Capture the cell that displays the provided text and extract its [x, y] central coordinate. 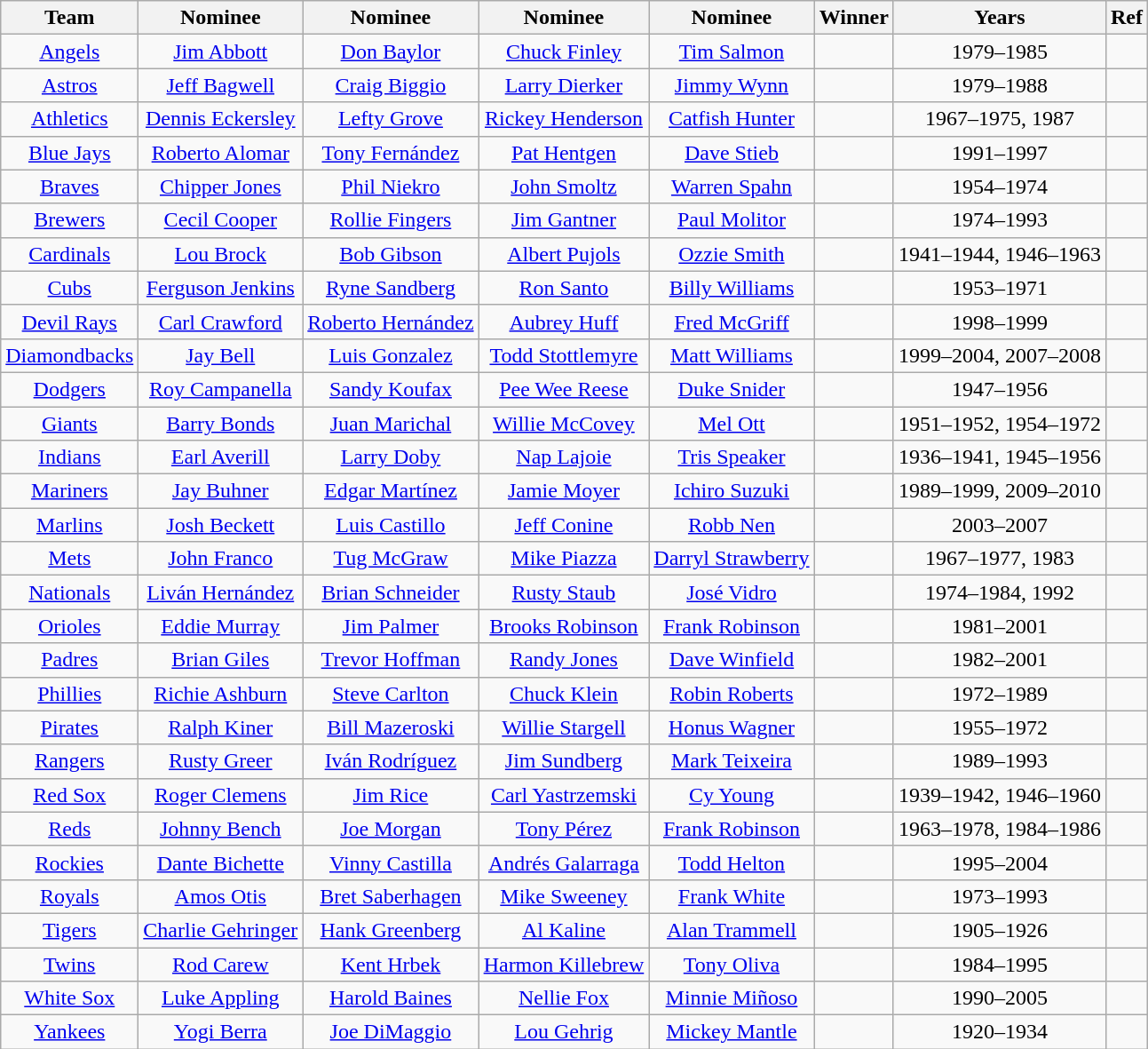
Bob Gibson [391, 254]
Ozzie Smith [732, 254]
Padres [69, 660]
Todd Helton [732, 862]
1939–1942, 1946–1960 [1000, 795]
Cubs [69, 288]
Paul Molitor [732, 220]
Don Baylor [391, 52]
1936–1941, 1945–1956 [1000, 457]
José Vidro [732, 592]
1974–1984, 1992 [1000, 592]
Iván Rodríguez [391, 761]
1989–1999, 2009–2010 [1000, 491]
1955–1972 [1000, 727]
Ryne Sandberg [391, 288]
Al Kaline [564, 930]
1920–1934 [1000, 1032]
Larry Dierker [564, 85]
Darryl Strawberry [732, 559]
Todd Stottlemyre [564, 355]
1947–1956 [1000, 389]
Ref [1126, 18]
1954–1974 [1000, 187]
1973–1993 [1000, 896]
Carl Crawford [220, 322]
1995–2004 [1000, 862]
Liván Hernández [220, 592]
1982–2001 [1000, 660]
Roger Clemens [220, 795]
Dave Stieb [732, 153]
Chuck Finley [564, 52]
Pat Hentgen [564, 153]
1963–1978, 1984–1986 [1000, 829]
Phillies [69, 694]
1979–1988 [1000, 85]
Earl Averill [220, 457]
Mets [69, 559]
Jim Abbott [220, 52]
Bill Mazeroski [391, 727]
2003–2007 [1000, 525]
1990–2005 [1000, 998]
Ron Santo [564, 288]
Roberto Hernández [391, 322]
Roberto Alomar [220, 153]
Marlins [69, 525]
Matt Williams [732, 355]
Steve Carlton [391, 694]
Lefty Grove [391, 119]
Sandy Koufax [391, 389]
John Smoltz [564, 187]
1972–1989 [1000, 694]
1991–1997 [1000, 153]
Minnie Miñoso [732, 998]
Harmon Killebrew [564, 964]
Cy Young [732, 795]
Mark Teixeira [732, 761]
1979–1985 [1000, 52]
Duke Snider [732, 389]
Hank Greenberg [391, 930]
Larry Doby [391, 457]
Joe Morgan [391, 829]
Willie Stargell [564, 727]
Team [69, 18]
Brooks Robinson [564, 626]
1967–1977, 1983 [1000, 559]
Lou Brock [220, 254]
Mariners [69, 491]
Randy Jones [564, 660]
Amos Otis [220, 896]
Jim Sundberg [564, 761]
Cardinals [69, 254]
Chuck Klein [564, 694]
Billy Williams [732, 288]
Astros [69, 85]
Jeff Conine [564, 525]
Barry Bonds [220, 424]
Richie Ashburn [220, 694]
Rusty Staub [564, 592]
Fred McGriff [732, 322]
Yogi Berra [220, 1032]
Alan Trammell [732, 930]
1999–2004, 2007–2008 [1000, 355]
Winner [854, 18]
1998–1999 [1000, 322]
White Sox [69, 998]
Athletics [69, 119]
1974–1993 [1000, 220]
Pirates [69, 727]
Angels [69, 52]
Edgar Martínez [391, 491]
Harold Baines [391, 998]
Joe DiMaggio [391, 1032]
Red Sox [69, 795]
Charlie Gehringer [220, 930]
Rickey Henderson [564, 119]
Chipper Jones [220, 187]
Brian Giles [220, 660]
Dodgers [69, 389]
Kent Hrbek [391, 964]
Jeff Bagwell [220, 85]
Bret Saberhagen [391, 896]
Tigers [69, 930]
Trevor Hoffman [391, 660]
Jim Palmer [391, 626]
Reds [69, 829]
Mel Ott [732, 424]
Brewers [69, 220]
Tris Speaker [732, 457]
Orioles [69, 626]
Blue Jays [69, 153]
Pee Wee Reese [564, 389]
Jim Rice [391, 795]
Roy Campanella [220, 389]
Luke Appling [220, 998]
Warren Spahn [732, 187]
Giants [69, 424]
Ichiro Suzuki [732, 491]
Luis Gonzalez [391, 355]
1984–1995 [1000, 964]
Andrés Galarraga [564, 862]
Dave Winfield [732, 660]
1951–1952, 1954–1972 [1000, 424]
Cecil Cooper [220, 220]
Years [1000, 18]
Catfish Hunter [732, 119]
Rusty Greer [220, 761]
1967–1975, 1987 [1000, 119]
Ralph Kiner [220, 727]
1941–1944, 1946–1963 [1000, 254]
Willie McCovey [564, 424]
1981–2001 [1000, 626]
Nationals [69, 592]
Dante Bichette [220, 862]
Tony Pérez [564, 829]
Aubrey Huff [564, 322]
Ferguson Jenkins [220, 288]
Eddie Murray [220, 626]
1989–1993 [1000, 761]
Rod Carew [220, 964]
1905–1926 [1000, 930]
Twins [69, 964]
Braves [69, 187]
Devil Rays [69, 322]
Juan Marichal [391, 424]
Jimmy Wynn [732, 85]
Nap Lajoie [564, 457]
Rollie Fingers [391, 220]
Yankees [69, 1032]
Rockies [69, 862]
Royals [69, 896]
Johnny Bench [220, 829]
Josh Beckett [220, 525]
Jamie Moyer [564, 491]
Mike Sweeney [564, 896]
Tug McGraw [391, 559]
Dennis Eckersley [220, 119]
Rangers [69, 761]
Robin Roberts [732, 694]
1953–1971 [1000, 288]
Tim Salmon [732, 52]
Craig Biggio [391, 85]
Robb Nen [732, 525]
Frank White [732, 896]
Diamondbacks [69, 355]
Nellie Fox [564, 998]
Lou Gehrig [564, 1032]
Phil Niekro [391, 187]
Albert Pujols [564, 254]
Vinny Castilla [391, 862]
Honus Wagner [732, 727]
Carl Yastrzemski [564, 795]
John Franco [220, 559]
Jay Buhner [220, 491]
Tony Oliva [732, 964]
Jay Bell [220, 355]
Brian Schneider [391, 592]
Mickey Mantle [732, 1032]
Jim Gantner [564, 220]
Luis Castillo [391, 525]
Mike Piazza [564, 559]
Tony Fernández [391, 153]
Indians [69, 457]
